Pinpoint the cell where the given text exists, returning its (X, Y) midpoint coordinate. 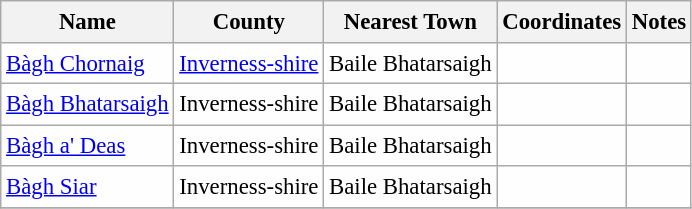
Bàgh a' Deas (88, 146)
Bàgh Bhatarsaigh (88, 104)
Nearest Town (410, 22)
County (249, 22)
Bàgh Chornaig (88, 62)
Notes (658, 22)
Name (88, 22)
Bàgh Siar (88, 186)
Coordinates (562, 22)
